Return [x, y] of the center of cell containing provided text 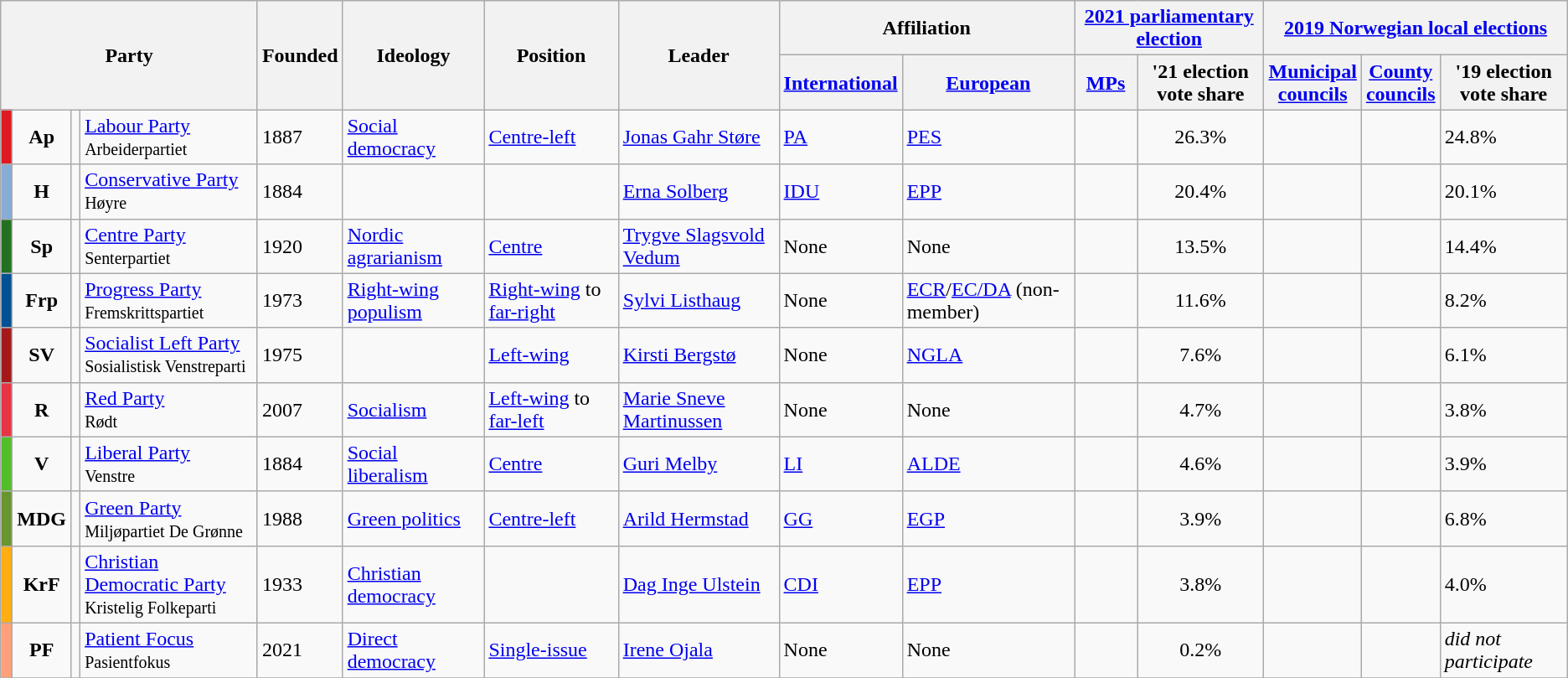
1988 [300, 518]
European [988, 82]
Ideology [414, 55]
Dag Inge Ulstein [699, 584]
11.6% [1201, 300]
PES [988, 137]
Left-wing [551, 355]
Kirsti Bergstø [699, 355]
Left-wing to far-left [551, 409]
2019 Norwegian local elections [1416, 28]
Guri Melby [699, 464]
20.4% [1201, 191]
Ap [42, 137]
NGLA [988, 355]
1975 [300, 355]
Nordic agrarianism [414, 246]
0.2% [1201, 650]
Municipalcouncils [1313, 82]
Jonas Gahr Støre [699, 137]
1973 [300, 300]
Social democracy [414, 137]
Position [551, 55]
Progress PartyFremskrittspartiet [169, 300]
1920 [300, 246]
24.8% [1504, 137]
Marie Sneve Martinussen [699, 409]
H [42, 191]
4.7% [1201, 409]
Frp [42, 300]
26.3% [1201, 137]
ALDE [988, 464]
Social liberalism [414, 464]
'19 electionvote share [1504, 82]
Erna Solberg [699, 191]
GG [841, 518]
Leader [699, 55]
CDI [841, 584]
Right-wing to far-right [551, 300]
MDG [42, 518]
Labour PartyArbeiderpartiet [169, 137]
'21 electionvote share [1201, 82]
Sp [42, 246]
Christian Democratic PartyKristelig Folkeparti [169, 584]
Sylvi Listhaug [699, 300]
KrF [42, 584]
R [42, 409]
did not participate [1504, 650]
IDU [841, 191]
Affiliation [926, 28]
Arild Hermstad [699, 518]
Green politics [414, 518]
Red PartyRødt [169, 409]
Green PartyMiljøpartiet De Grønne [169, 518]
6.1% [1504, 355]
7.6% [1201, 355]
1933 [300, 584]
PA [841, 137]
2007 [300, 409]
MPs [1106, 82]
LI [841, 464]
8.2% [1504, 300]
Direct democracy [414, 650]
Countycouncils [1400, 82]
Conservative PartyHøyre [169, 191]
4.0% [1504, 584]
SV [42, 355]
Founded [300, 55]
Liberal PartyVenstre [169, 464]
PF [42, 650]
EGP [988, 518]
Trygve Slagsvold Vedum [699, 246]
Christian democracy [414, 584]
Socialism [414, 409]
Socialist Left PartySosialistisk Venstreparti [169, 355]
Party [129, 55]
13.5% [1201, 246]
14.4% [1504, 246]
4.6% [1201, 464]
V [42, 464]
ECR/EC/DA (non-member) [988, 300]
6.8% [1504, 518]
Irene Ojala [699, 650]
Single-issue [551, 650]
Right-wing populism [414, 300]
Centre PartySenterpartiet [169, 246]
2021 parliamentary election [1169, 28]
International [841, 82]
Patient FocusPasientfokus [169, 650]
20.1% [1504, 191]
2021 [300, 650]
1887 [300, 137]
